From the cell containing the given text, extract its center point as [x, y] coordinate. 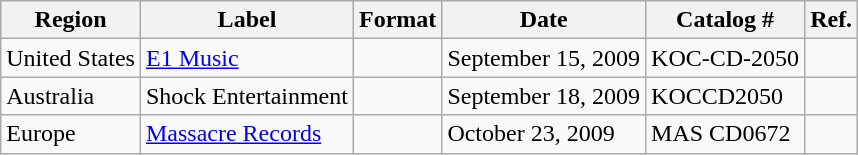
Massacre Records [246, 134]
September 15, 2009 [544, 58]
Europe [71, 134]
Label [246, 20]
E1 Music [246, 58]
KOCCD2050 [726, 96]
Format [397, 20]
Ref. [832, 20]
October 23, 2009 [544, 134]
KOC-CD-2050 [726, 58]
United States [71, 58]
MAS CD0672 [726, 134]
Shock Entertainment [246, 96]
Region [71, 20]
Australia [71, 96]
Catalog # [726, 20]
September 18, 2009 [544, 96]
Date [544, 20]
